Pinpoint the cell where the given text exists, returning its (x, y) midpoint coordinate. 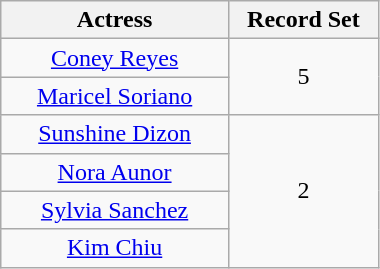
Maricel Soriano (115, 96)
Nora Aunor (115, 172)
Record Set (303, 20)
5 (303, 77)
Coney Reyes (115, 58)
Actress (115, 20)
2 (303, 191)
Sylvia Sanchez (115, 210)
Sunshine Dizon (115, 134)
Kim Chiu (115, 248)
